Identify which cell holds the provided text, then report its (X, Y) central coordinate. 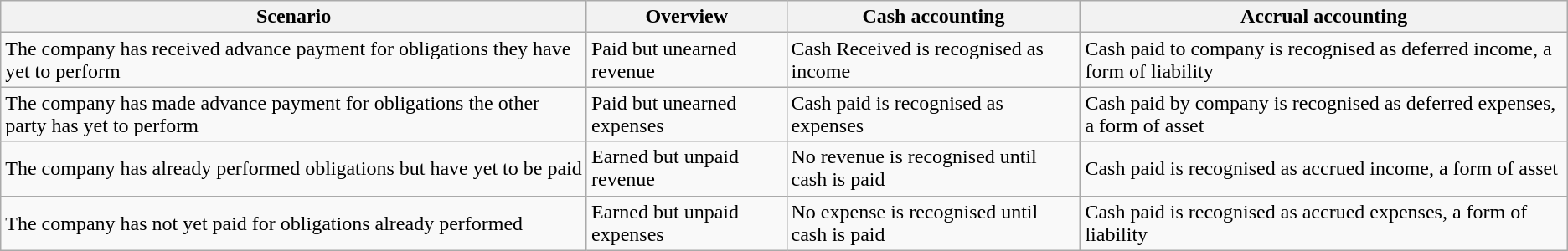
Cash Received is recognised as income (933, 60)
Cash paid is recognised as accrued expenses, a form of liability (1323, 223)
Scenario (294, 17)
Cash paid is recognised as expenses (933, 114)
Earned but unpaid expenses (687, 223)
Cash paid to company is recognised as deferred income, a form of liability (1323, 60)
The company has made advance payment for obligations the other party has yet to perform (294, 114)
Cash paid by company is recognised as deferred expenses, a form of asset (1323, 114)
Paid but unearned expenses (687, 114)
The company has already performed obligations but have yet to be paid (294, 169)
The company has received advance payment for obligations they have yet to perform (294, 60)
Cash accounting (933, 17)
No expense is recognised until cash is paid (933, 223)
The company has not yet paid for obligations already performed (294, 223)
Cash paid is recognised as accrued income, a form of asset (1323, 169)
Earned but unpaid revenue (687, 169)
No revenue is recognised until cash is paid (933, 169)
Overview (687, 17)
Paid but unearned revenue (687, 60)
Accrual accounting (1323, 17)
